Output the (x, y) coordinate of the center of the cell containing the given text.  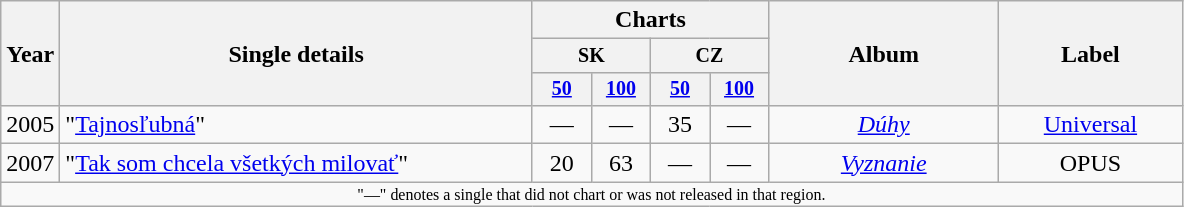
35 (680, 125)
Year (30, 54)
OPUS (1090, 163)
20 (562, 163)
"Tak som chcela všetkých milovať" (296, 163)
Universal (1090, 125)
63 (620, 163)
2007 (30, 163)
CZ (709, 56)
"Tajnosľubná" (296, 125)
Dúhy (884, 125)
Charts (650, 20)
Album (884, 54)
Label (1090, 54)
SK (591, 56)
2005 (30, 125)
"—" denotes a single that did not chart or was not released in that region. (592, 194)
Single details (296, 54)
Vyznanie (884, 163)
